Search for the cell housing the specified text and yield its [x, y] center coordinate. 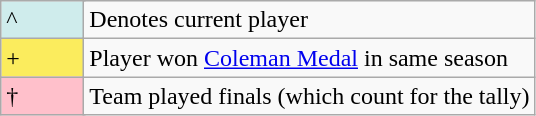
+ [42, 58]
^ [42, 20]
† [42, 96]
Player won Coleman Medal in same season [310, 58]
Team played finals (which count for the tally) [310, 96]
Denotes current player [310, 20]
